From the cell containing the given text, extract its center point as (X, Y) coordinate. 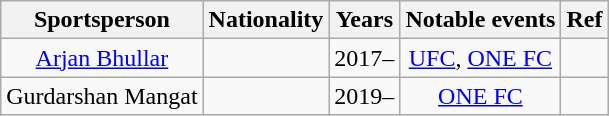
Notable events (480, 20)
2017– (364, 58)
2019– (364, 96)
Years (364, 20)
Nationality (266, 20)
Ref (584, 20)
ONE FC (480, 96)
Arjan Bhullar (102, 58)
UFC, ONE FC (480, 58)
Sportsperson (102, 20)
Gurdarshan Mangat (102, 96)
